Provide the [x, y] coordinate of the cell's center where the given text is located.  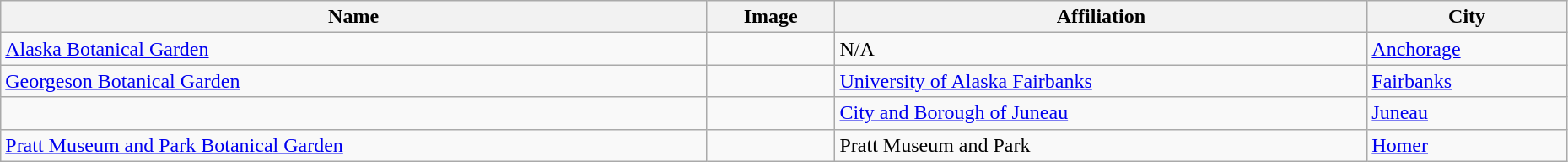
Alaska Botanical Garden [354, 49]
City [1468, 17]
Homer [1468, 145]
Juneau [1468, 113]
Affiliation [1102, 17]
Fairbanks [1468, 81]
Name [354, 17]
N/A [1102, 49]
Pratt Museum and Park [1102, 145]
City and Borough of Juneau [1102, 113]
Anchorage [1468, 49]
Georgeson Botanical Garden [354, 81]
Pratt Museum and Park Botanical Garden [354, 145]
Image [771, 17]
University of Alaska Fairbanks [1102, 81]
